Return the (x, y) coordinate for the center point of the cell that contains the specified text.  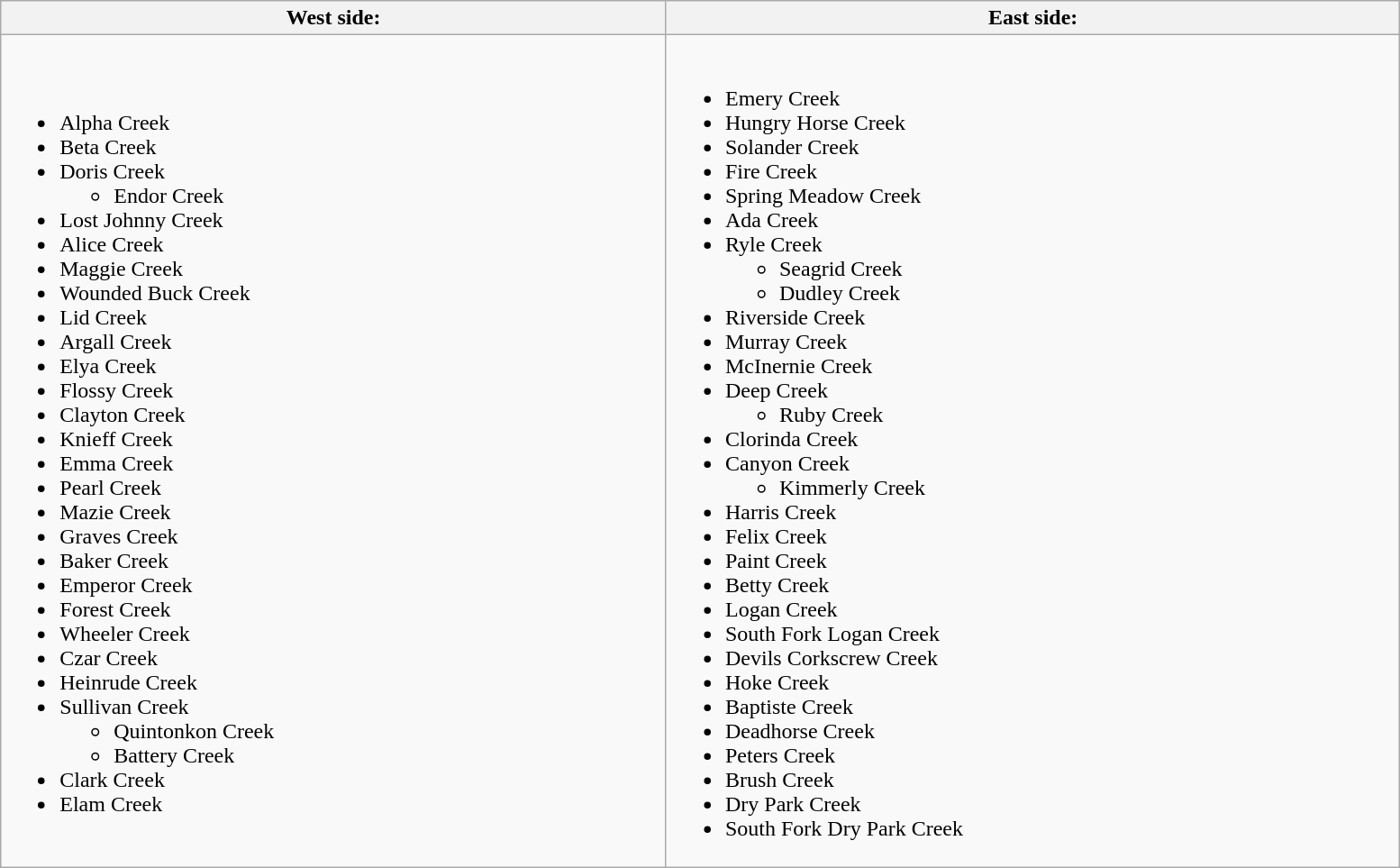
East side: (1032, 18)
West side: (333, 18)
